Identify which cell holds the provided text, then report its (X, Y) central coordinate. 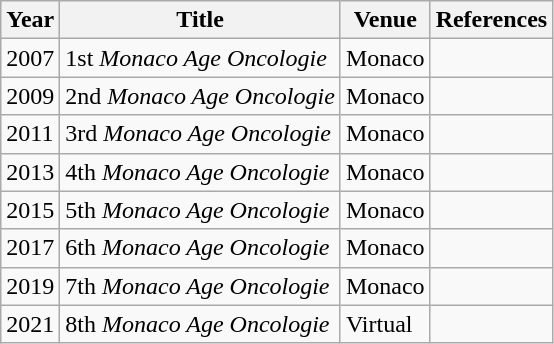
4th Monaco Age Oncologie (200, 172)
5th Monaco Age Oncologie (200, 210)
References (492, 20)
6th Monaco Age Oncologie (200, 248)
2011 (30, 134)
2007 (30, 58)
2015 (30, 210)
Year (30, 20)
1st Monaco Age Oncologie (200, 58)
Virtual (385, 324)
8th Monaco Age Oncologie (200, 324)
Title (200, 20)
2nd Monaco Age Oncologie (200, 96)
Venue (385, 20)
3rd Monaco Age Oncologie (200, 134)
2013 (30, 172)
2021 (30, 324)
2019 (30, 286)
2009 (30, 96)
2017 (30, 248)
7th Monaco Age Oncologie (200, 286)
